For the text-containing cell, return its midpoint in [x, y] coordinate format. 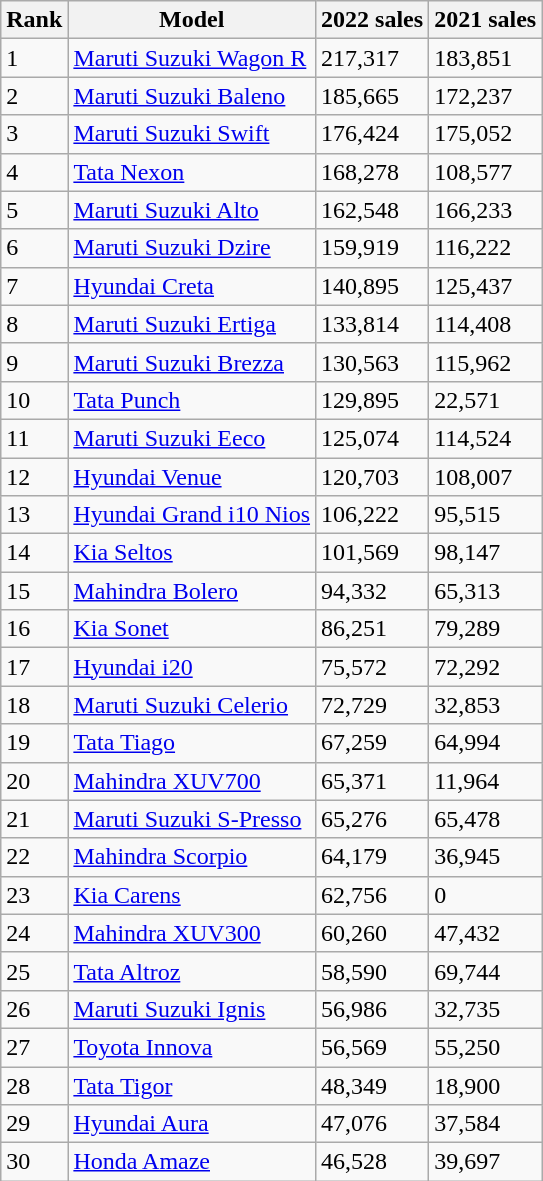
47,432 [486, 933]
39,697 [486, 1162]
Maruti Suzuki Ignis [192, 1009]
1 [34, 58]
13 [34, 515]
Kia Carens [192, 895]
24 [34, 933]
79,289 [486, 629]
Hyundai Venue [192, 477]
18,900 [486, 1085]
10 [34, 400]
25 [34, 971]
Tata Tigor [192, 1085]
32,735 [486, 1009]
26 [34, 1009]
101,569 [372, 553]
19 [34, 743]
32,853 [486, 705]
65,478 [486, 819]
58,590 [372, 971]
183,851 [486, 58]
175,052 [486, 134]
Toyota Innova [192, 1047]
Mahindra XUV700 [192, 781]
47,076 [372, 1124]
37,584 [486, 1124]
Hyundai Aura [192, 1124]
56,569 [372, 1047]
5 [34, 210]
64,994 [486, 743]
20 [34, 781]
94,332 [372, 591]
Mahindra Scorpio [192, 857]
22,571 [486, 400]
65,313 [486, 591]
108,577 [486, 172]
55,250 [486, 1047]
27 [34, 1047]
17 [34, 667]
166,233 [486, 210]
185,665 [372, 96]
Hyundai Grand i10 Nios [192, 515]
2022 sales [372, 20]
95,515 [486, 515]
14 [34, 553]
56,986 [372, 1009]
3 [34, 134]
2021 sales [486, 20]
72,729 [372, 705]
Maruti Suzuki Eeco [192, 438]
36,945 [486, 857]
62,756 [372, 895]
9 [34, 362]
4 [34, 172]
Maruti Suzuki Ertiga [192, 324]
114,408 [486, 324]
114,524 [486, 438]
172,237 [486, 96]
Maruti Suzuki Baleno [192, 96]
Kia Seltos [192, 553]
217,317 [372, 58]
Tata Altroz [192, 971]
Tata Tiago [192, 743]
Mahindra Bolero [192, 591]
125,074 [372, 438]
Model [192, 20]
21 [34, 819]
46,528 [372, 1162]
129,895 [372, 400]
159,919 [372, 248]
18 [34, 705]
106,222 [372, 515]
69,744 [486, 971]
65,276 [372, 819]
Kia Sonet [192, 629]
168,278 [372, 172]
12 [34, 477]
Maruti Suzuki Brezza [192, 362]
23 [34, 895]
Honda Amaze [192, 1162]
65,371 [372, 781]
2 [34, 96]
Maruti Suzuki Celerio [192, 705]
11 [34, 438]
6 [34, 248]
116,222 [486, 248]
Tata Nexon [192, 172]
15 [34, 591]
Maruti Suzuki Wagon R [192, 58]
Hyundai Creta [192, 286]
162,548 [372, 210]
108,007 [486, 477]
Maruti Suzuki Dzire [192, 248]
Maruti Suzuki Swift [192, 134]
86,251 [372, 629]
16 [34, 629]
130,563 [372, 362]
Hyundai i20 [192, 667]
8 [34, 324]
60,260 [372, 933]
0 [486, 895]
28 [34, 1085]
125,437 [486, 286]
Maruti Suzuki Alto [192, 210]
64,179 [372, 857]
98,147 [486, 553]
48,349 [372, 1085]
Tata Punch [192, 400]
75,572 [372, 667]
115,962 [486, 362]
176,424 [372, 134]
72,292 [486, 667]
67,259 [372, 743]
Rank [34, 20]
Mahindra XUV300 [192, 933]
Maruti Suzuki S-Presso [192, 819]
120,703 [372, 477]
11,964 [486, 781]
29 [34, 1124]
7 [34, 286]
133,814 [372, 324]
22 [34, 857]
140,895 [372, 286]
30 [34, 1162]
